Return (x, y) of the center of cell containing provided text 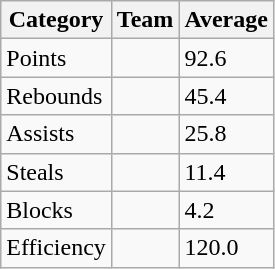
45.4 (226, 96)
92.6 (226, 58)
Rebounds (56, 96)
Assists (56, 134)
4.2 (226, 210)
Efficiency (56, 248)
Steals (56, 172)
Blocks (56, 210)
Category (56, 20)
Points (56, 58)
25.8 (226, 134)
Average (226, 20)
Team (145, 20)
11.4 (226, 172)
120.0 (226, 248)
